Capture the cell that displays the provided text and extract its [X, Y] central coordinate. 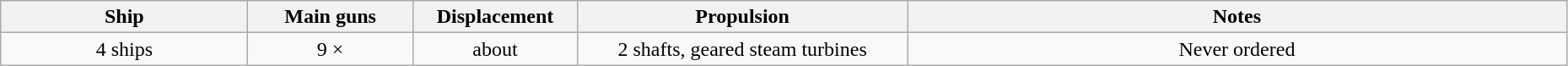
Never ordered [1237, 49]
9 × [331, 49]
2 shafts, geared steam turbines [742, 49]
Ship [125, 17]
Propulsion [742, 17]
4 ships [125, 49]
Displacement [494, 17]
Main guns [331, 17]
about [494, 49]
Notes [1237, 17]
